Provide the [x, y] coordinate of the cell's center where the given text is located.  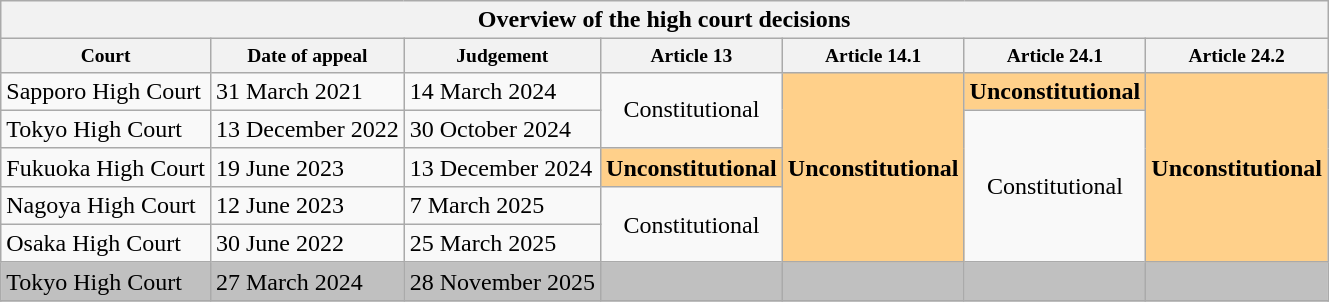
25 March 2025 [502, 243]
31 March 2021 [307, 91]
Sapporo High Court [106, 91]
12 June 2023 [307, 205]
Judgement [502, 56]
Article 13 [692, 56]
13 December 2022 [307, 129]
Osaka High Court [106, 243]
Overview of the high court decisions [664, 20]
Court [106, 56]
Date of appeal [307, 56]
Article 14.1 [873, 56]
27 March 2024 [307, 281]
Fukuoka High Court [106, 167]
13 December 2024 [502, 167]
14 March 2024 [502, 91]
28 November 2025 [502, 281]
Article 24.2 [1237, 56]
7 March 2025 [502, 205]
Article 24.1 [1055, 56]
Nagoya High Court [106, 205]
30 June 2022 [307, 243]
30 October 2024 [502, 129]
19 June 2023 [307, 167]
